For the text-containing cell, return its midpoint in (x, y) coordinate format. 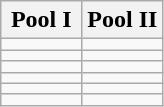
Pool II (122, 20)
Pool I (42, 20)
